From the cell containing the given text, extract its center point as [X, Y] coordinate. 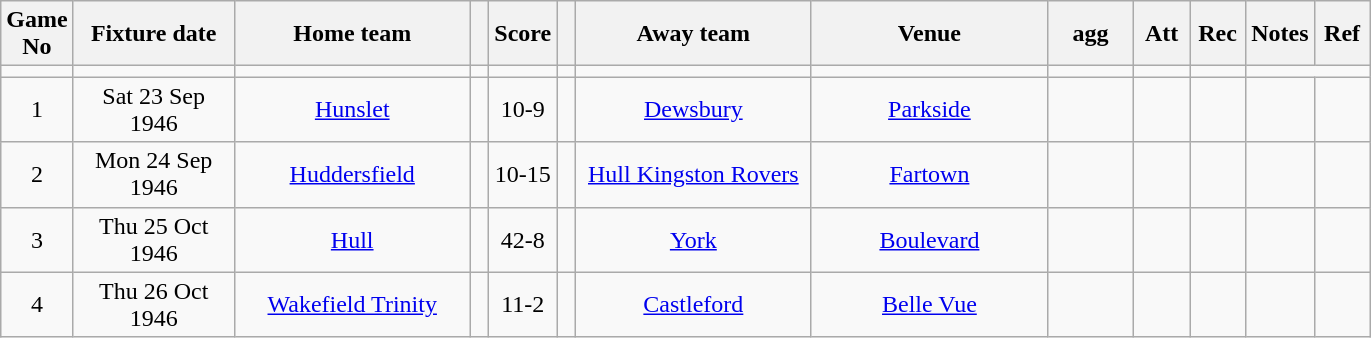
10-15 [523, 174]
Sat 23 Sep 1946 [154, 110]
Boulevard [929, 240]
Wakefield Trinity [352, 304]
Thu 25 Oct 1946 [154, 240]
Fartown [929, 174]
1 [37, 110]
Belle Vue [929, 304]
Hull Kingston Rovers [693, 174]
Huddersfield [352, 174]
Ref [1342, 34]
Castleford [693, 304]
Mon 24 Sep 1946 [154, 174]
Parkside [929, 110]
10-9 [523, 110]
York [693, 240]
Away team [693, 34]
Game No [37, 34]
Score [523, 34]
Dewsbury [693, 110]
2 [37, 174]
Rec [1218, 34]
Home team [352, 34]
3 [37, 240]
Thu 26 Oct 1946 [154, 304]
11-2 [523, 304]
4 [37, 304]
Notes [1280, 34]
Hunslet [352, 110]
agg [1090, 34]
Venue [929, 34]
Fixture date [154, 34]
Att [1162, 34]
42-8 [523, 240]
Hull [352, 240]
